Extract the (X, Y) coordinate from the center of the cell holding the provided text.  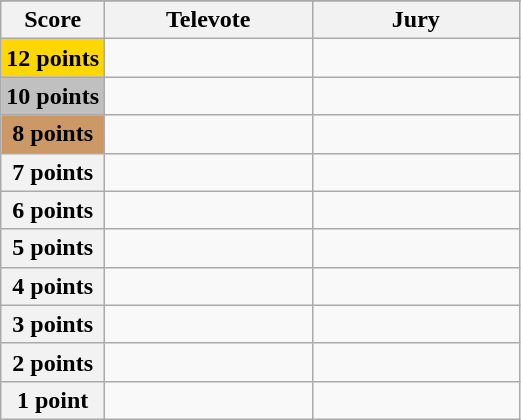
6 points (53, 210)
12 points (53, 58)
3 points (53, 324)
10 points (53, 96)
4 points (53, 286)
Jury (416, 20)
7 points (53, 172)
1 point (53, 400)
8 points (53, 134)
Televote (209, 20)
2 points (53, 362)
Score (53, 20)
5 points (53, 248)
